Return the [x, y] coordinate for the center point of the cell that contains the specified text.  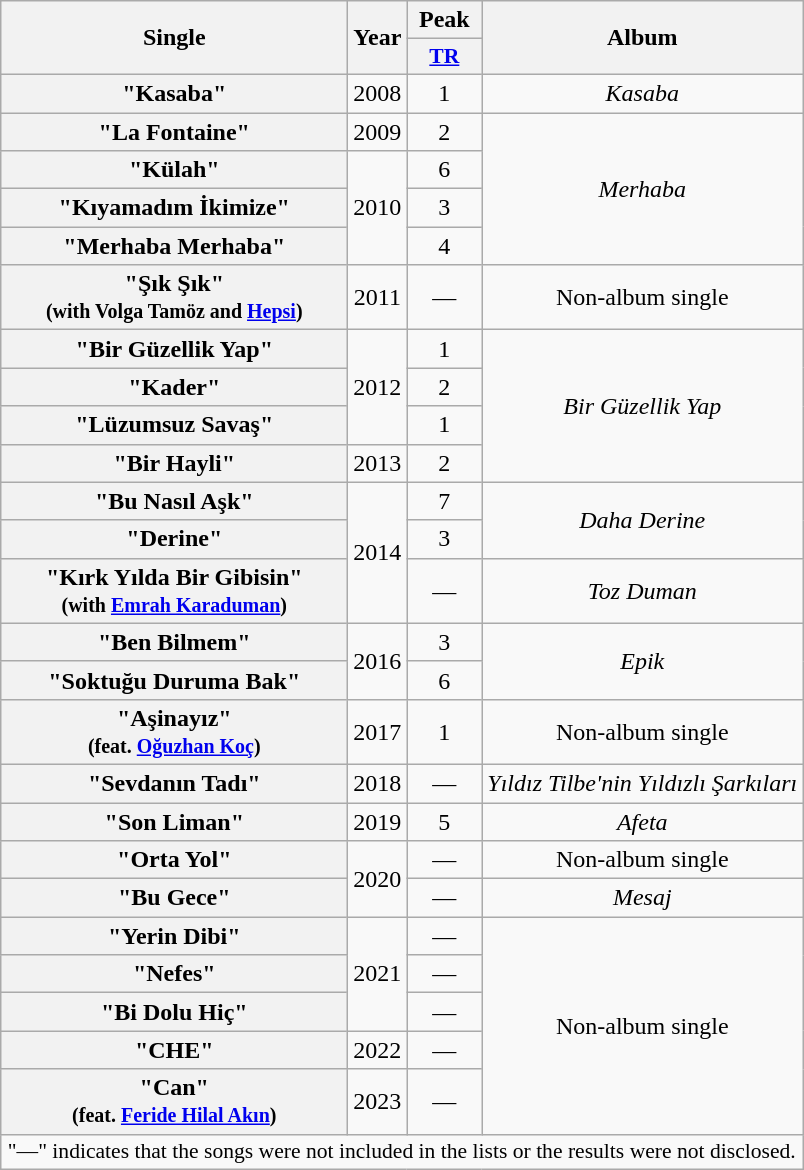
"Bir Güzellik Yap" [174, 349]
2021 [378, 974]
"Kırk Yılda Bir Gibisin"(with Emrah Karaduman) [174, 590]
2018 [378, 783]
"Merhaba Merhaba" [174, 246]
"Külah" [174, 170]
"Lüzumsuz Savaş" [174, 425]
"—" indicates that the songs were not included in the lists or the results were not disclosed. [402, 1152]
2022 [378, 1050]
"Son Liman" [174, 821]
"Sevdanın Tadı" [174, 783]
2011 [378, 298]
5 [444, 821]
Epik [642, 661]
"Yerin Dibi" [174, 936]
"Derine" [174, 539]
2020 [378, 879]
Kasaba [642, 93]
"Bu Nasıl Aşk" [174, 501]
"Orta Yol" [174, 860]
"Nefes" [174, 974]
"Şık Şık"(with Volga Tamöz and Hepsi) [174, 298]
"Soktuğu Duruma Bak" [174, 680]
2009 [378, 131]
"Ben Bilmem" [174, 642]
2016 [378, 661]
Merhaba [642, 188]
2014 [378, 552]
2010 [378, 208]
"Can"(feat. Feride Hilal Akın) [174, 1102]
Afeta [642, 821]
"Bi Dolu Hiç" [174, 1012]
"CHE" [174, 1050]
TR [444, 57]
2017 [378, 732]
"Bir Hayli" [174, 463]
Daha Derine [642, 520]
Single [174, 38]
"Kader" [174, 387]
"Bu Gece" [174, 898]
Album [642, 38]
2019 [378, 821]
Year [378, 38]
Peak [444, 20]
"Aşinayız"(feat. Oğuzhan Koç) [174, 732]
2008 [378, 93]
Mesaj [642, 898]
2012 [378, 387]
Bir Güzellik Yap [642, 406]
"La Fontaine" [174, 131]
Yıldız Tilbe'nin Yıldızlı Şarkıları [642, 783]
Toz Duman [642, 590]
7 [444, 501]
2013 [378, 463]
"Kıyamadım İkimize" [174, 208]
"Kasaba" [174, 93]
4 [444, 246]
2023 [378, 1102]
